Output the [x, y] coordinate of the center of the cell containing the given text.  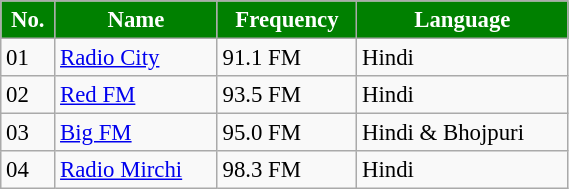
Big FM [136, 133]
Name [136, 20]
Frequency [286, 20]
91.1 FM [286, 58]
01 [28, 58]
95.0 FM [286, 133]
98.3 FM [286, 170]
Radio Mirchi [136, 170]
Radio City [136, 58]
04 [28, 170]
No. [28, 20]
93.5 FM [286, 95]
Language [462, 20]
Hindi & Bhojpuri [462, 133]
Red FM [136, 95]
03 [28, 133]
02 [28, 95]
